From the cell containing the given text, extract its center point as (x, y) coordinate. 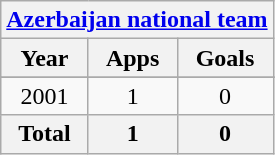
Year (45, 58)
2001 (45, 96)
Apps (132, 58)
Goals (225, 58)
Azerbaijan national team (137, 20)
Total (45, 134)
